Scan for the cell matching the given text and deliver its (x, y) coordinate at center. 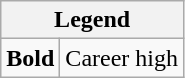
Bold (30, 58)
Career high (122, 58)
Legend (92, 20)
